Return the (X, Y) coordinate for the center point of the cell that contains the specified text.  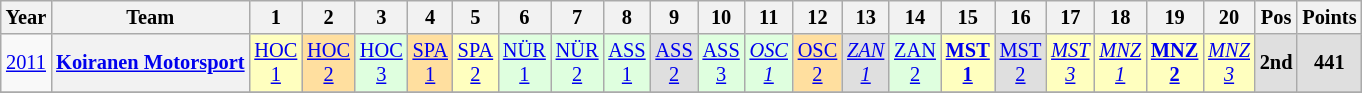
4 (430, 17)
14 (915, 17)
ZAN2 (915, 63)
HOC1 (276, 63)
Team (150, 17)
1 (276, 17)
20 (1229, 17)
441 (1329, 63)
12 (818, 17)
HOC2 (328, 63)
16 (1021, 17)
MST3 (1070, 63)
18 (1120, 17)
Pos (1276, 17)
MST2 (1021, 63)
10 (722, 17)
NÜR1 (524, 63)
15 (968, 17)
9 (674, 17)
Points (1329, 17)
11 (769, 17)
SPA1 (430, 63)
ZAN1 (866, 63)
ASS1 (626, 63)
13 (866, 17)
6 (524, 17)
OSC2 (818, 63)
3 (382, 17)
Year (26, 17)
8 (626, 17)
ASS2 (674, 63)
2nd (1276, 63)
OSC1 (769, 63)
2 (328, 17)
MNZ2 (1174, 63)
MNZ3 (1229, 63)
Koiranen Motorsport (150, 63)
MNZ1 (1120, 63)
7 (578, 17)
ASS3 (722, 63)
19 (1174, 17)
2011 (26, 63)
HOC3 (382, 63)
17 (1070, 17)
NÜR2 (578, 63)
5 (476, 17)
SPA2 (476, 63)
MST1 (968, 63)
